Find where the given text appears and provide that cell's center as [x, y] coordinate. 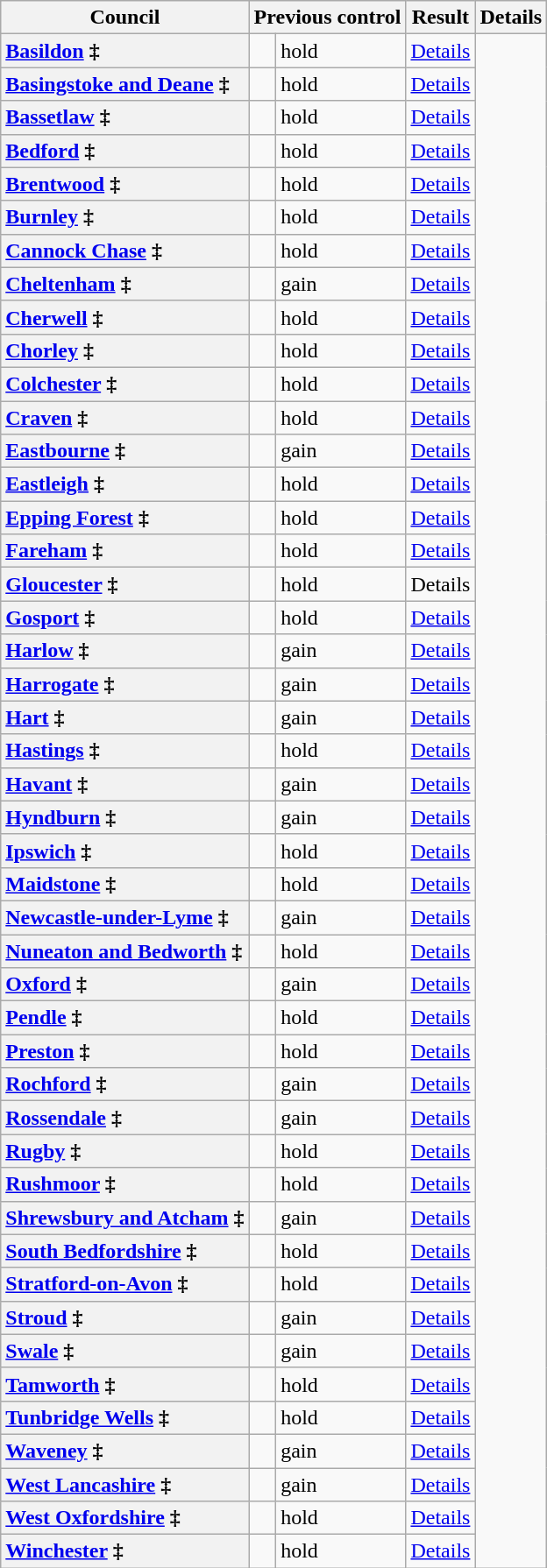
Gloucester ‡ [124, 584]
Eastbourne ‡ [124, 451]
Rochford ‡ [124, 1084]
Cheltenham ‡ [124, 284]
Harrogate ‡ [124, 684]
Chorley ‡ [124, 350]
Maidstone ‡ [124, 884]
Stroud ‡ [124, 1317]
Winchester ‡ [124, 1551]
Craven ‡ [124, 418]
Epping Forest ‡ [124, 518]
Cherwell ‡ [124, 317]
Harlow ‡ [124, 651]
Oxford ‡ [124, 985]
Bassetlaw ‡ [124, 117]
Bedford ‡ [124, 151]
Rugby ‡ [124, 1151]
Fareham ‡ [124, 551]
Pendle ‡ [124, 1018]
Colchester ‡ [124, 384]
Hastings ‡ [124, 751]
Basingstoke and Deane ‡ [124, 84]
Tamworth ‡ [124, 1384]
Basildon ‡ [124, 51]
Preston ‡ [124, 1051]
Stratford-on-Avon ‡ [124, 1284]
Ipswich ‡ [124, 851]
Havant ‡ [124, 784]
West Oxfordshire ‡ [124, 1518]
Rossendale ‡ [124, 1118]
Nuneaton and Bedworth ‡ [124, 950]
Gosport ‡ [124, 618]
Previous control [328, 18]
Hart ‡ [124, 717]
West Lancashire ‡ [124, 1485]
Brentwood ‡ [124, 184]
Cannock Chase ‡ [124, 251]
Result [440, 18]
Newcastle-under-Lyme ‡ [124, 917]
Swale ‡ [124, 1351]
Eastleigh ‡ [124, 484]
Burnley ‡ [124, 217]
Hyndburn ‡ [124, 817]
Tunbridge Wells ‡ [124, 1417]
Waveney ‡ [124, 1451]
Council [124, 18]
Rushmoor ‡ [124, 1184]
Shrewsbury and Atcham ‡ [124, 1218]
South Bedfordshire ‡ [124, 1251]
